Return the (x, y) coordinate for the center point of the cell that contains the specified text.  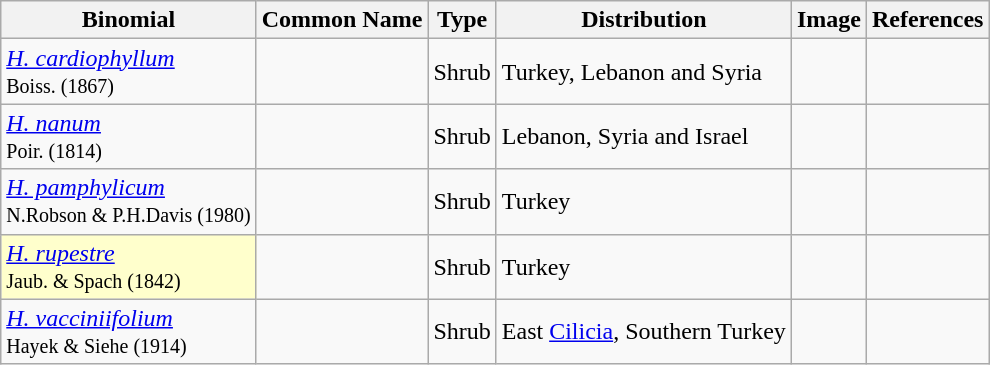
H. nanumPoir. (1814) (128, 136)
Common Name (342, 20)
H. pamphylicumN.Robson & P.H.Davis (1980) (128, 202)
Lebanon, Syria and Israel (644, 136)
Binomial (128, 20)
Turkey, Lebanon and Syria (644, 72)
H. cardiophyllumBoiss. (1867) (128, 72)
Image (828, 20)
Distribution (644, 20)
Type (462, 20)
East Cilicia, Southern Turkey (644, 332)
H. vacciniifoliumHayek & Siehe (1914) (128, 332)
References (928, 20)
H. rupestreJaub. & Spach (1842) (128, 266)
